Provide the (x, y) coordinate of the cell's center where the given text is located.  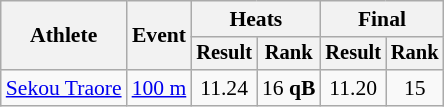
11.24 (224, 88)
Sekou Traore (64, 88)
11.20 (353, 88)
Athlete (64, 36)
100 m (160, 88)
Event (160, 36)
Final (382, 19)
15 (415, 88)
16 qB (289, 88)
Heats (256, 19)
